Scan for the cell matching the given text and deliver its (X, Y) coordinate at center. 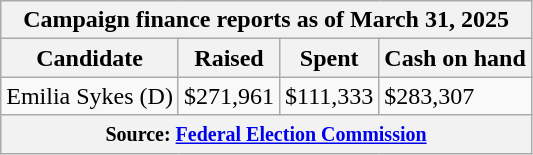
Raised (228, 58)
Candidate (90, 58)
Emilia Sykes (D) (90, 96)
Spent (330, 58)
Cash on hand (455, 58)
$271,961 (228, 96)
$283,307 (455, 96)
$111,333 (330, 96)
Source: Federal Election Commission (266, 134)
Campaign finance reports as of March 31, 2025 (266, 20)
